Determine the [X, Y] coordinate at the center of the cell enclosing the given text.  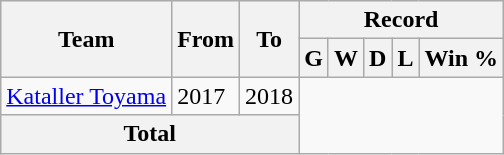
Win % [462, 58]
L [406, 58]
Team [86, 39]
Record [402, 20]
W [346, 58]
Total [150, 134]
To [270, 39]
D [377, 58]
2017 [206, 96]
From [206, 39]
G [314, 58]
2018 [270, 96]
Kataller Toyama [86, 96]
